Identify which cell holds the provided text, then report its [x, y] central coordinate. 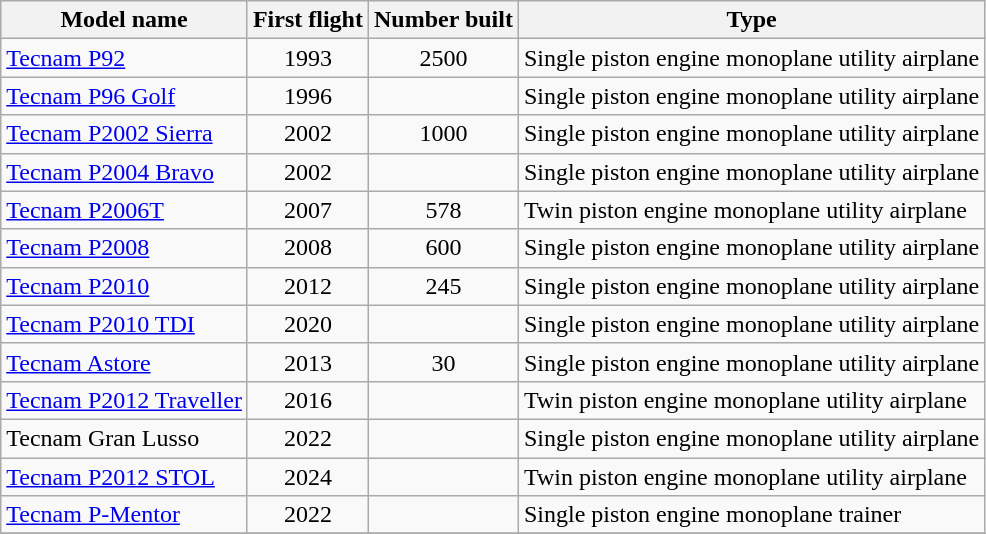
2008 [308, 248]
Tecnam P2010 [124, 286]
600 [443, 248]
Tecnam P2002 Sierra [124, 134]
2012 [308, 286]
Type [751, 20]
Model name [124, 20]
First flight [308, 20]
1996 [308, 96]
Number built [443, 20]
Tecnam P92 [124, 58]
Tecnam Astore [124, 362]
30 [443, 362]
Tecnam P2012 STOL [124, 477]
Tecnam P96 Golf [124, 96]
Tecnam P2010 TDI [124, 324]
1000 [443, 134]
578 [443, 210]
2016 [308, 400]
2024 [308, 477]
2013 [308, 362]
2007 [308, 210]
Tecnam P2008 [124, 248]
245 [443, 286]
2020 [308, 324]
2500 [443, 58]
Tecnam P-Mentor [124, 515]
Single piston engine monoplane trainer [751, 515]
Tecnam P2006T [124, 210]
Tecnam P2004 Bravo [124, 172]
Tecnam P2012 Traveller [124, 400]
1993 [308, 58]
Tecnam Gran Lusso [124, 438]
